Output the [x, y] coordinate of the center of the cell containing the given text.  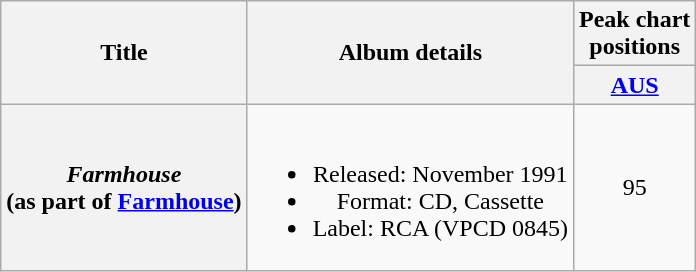
Farmhouse (as part of Farmhouse) [124, 188]
Released: November 1991Format: CD, CassetteLabel: RCA (VPCD 0845) [410, 188]
95 [635, 188]
Title [124, 52]
Peak chartpositions [635, 34]
Album details [410, 52]
AUS [635, 85]
